Pinpoint the cell where the given text exists, returning its (X, Y) midpoint coordinate. 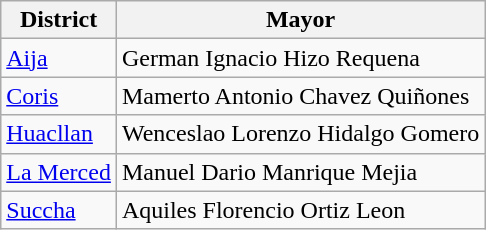
Huacllan (59, 134)
La Merced (59, 172)
Coris (59, 96)
Wenceslao Lorenzo Hidalgo Gomero (300, 134)
Manuel Dario Manrique Mejia (300, 172)
Aquiles Florencio Ortiz Leon (300, 210)
German Ignacio Hizo Requena (300, 58)
Succha (59, 210)
Mamerto Antonio Chavez Quiñones (300, 96)
Aija (59, 58)
Mayor (300, 20)
District (59, 20)
